Output the (X, Y) coordinate of the center of the cell containing the given text.  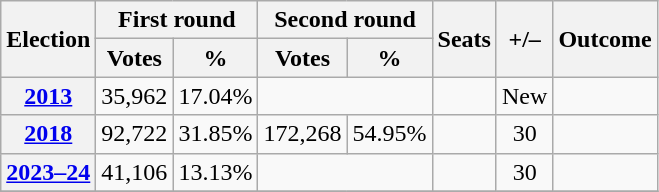
17.04% (216, 96)
New (524, 96)
2023–24 (48, 172)
Seats (464, 39)
+/– (524, 39)
First round (177, 20)
41,106 (134, 172)
Second round (345, 20)
172,268 (302, 134)
35,962 (134, 96)
2018 (48, 134)
31.85% (216, 134)
2013 (48, 96)
54.95% (390, 134)
13.13% (216, 172)
Election (48, 39)
Outcome (605, 39)
92,722 (134, 134)
